Search for the cell housing the specified text and yield its [X, Y] center coordinate. 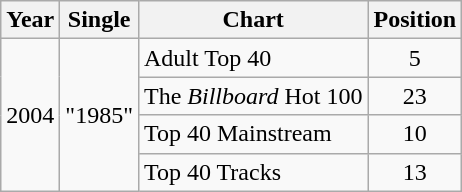
The Billboard Hot 100 [253, 96]
Chart [253, 20]
Top 40 Mainstream [253, 134]
Top 40 Tracks [253, 172]
13 [415, 172]
Adult Top 40 [253, 58]
Single [100, 20]
5 [415, 58]
"1985" [100, 115]
Year [30, 20]
23 [415, 96]
Position [415, 20]
2004 [30, 115]
10 [415, 134]
